Scan for the cell matching the given text and deliver its [X, Y] coordinate at center. 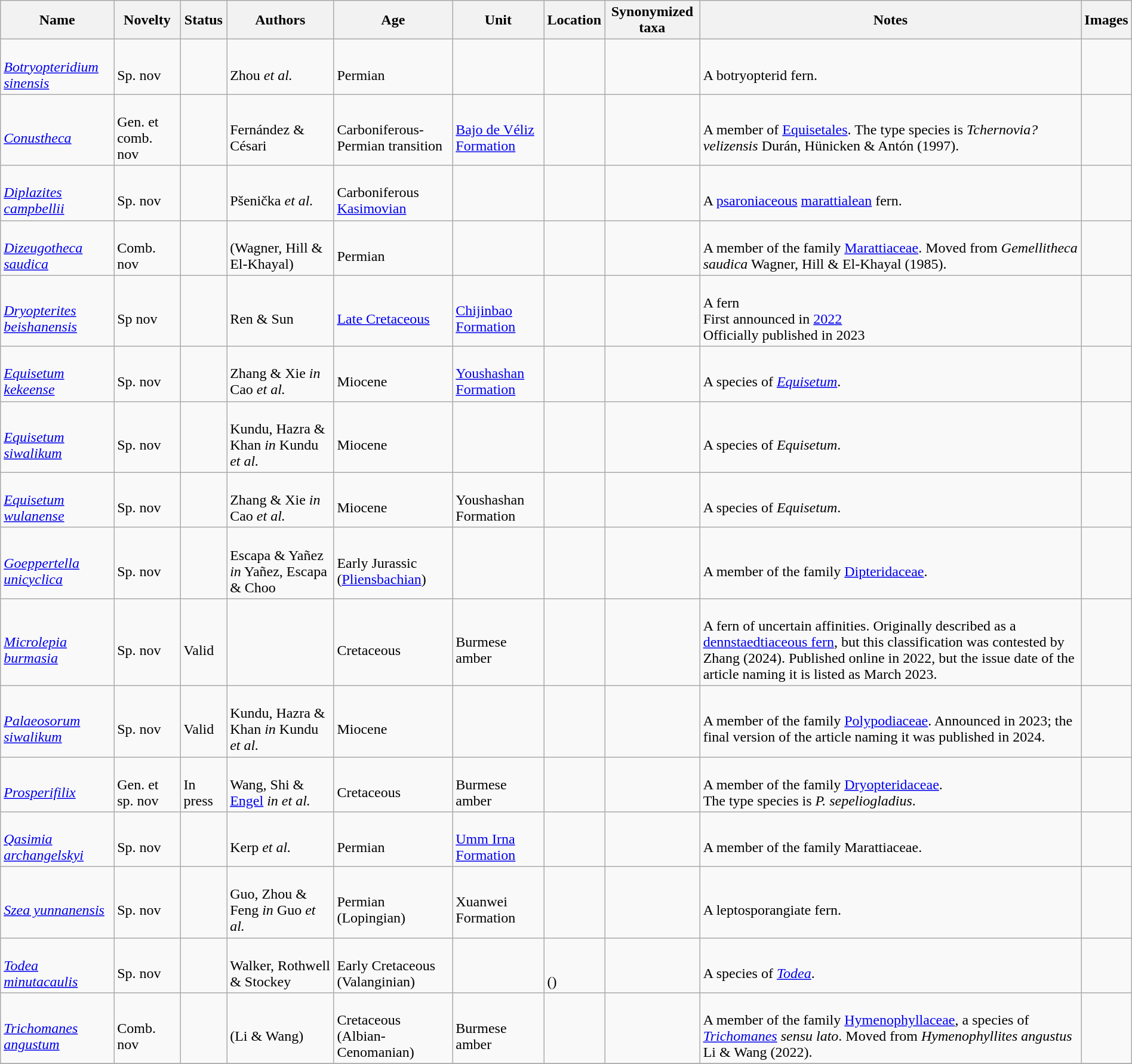
Equisetum siwalikum [57, 437]
() [574, 965]
Guo, Zhou & Feng in Guo et al. [281, 903]
Pšenička et al. [281, 193]
Xuanwei Formation [498, 903]
Escapa & Yañez in Yañez, Escapa & Choo [281, 562]
Permian (Lopingian) [393, 903]
Carboniferous-Permian transition [393, 130]
Novelty [147, 20]
A species of Todea. [891, 965]
A member of the family Hymenophyllaceae, a species of Trichomanes sensu lato. Moved from Hymenophyllites angustus Li & Wang (2022). [891, 1028]
Conustheca [57, 130]
Synonymized taxa [652, 20]
Authors [281, 20]
Location [574, 20]
Age [393, 20]
Images [1107, 20]
A member of the family Marattiaceae. [891, 839]
Late Cretaceous [393, 310]
Early Jurassic (Pliensbachian) [393, 562]
Todea minutacaulis [57, 965]
Fernández & Césari [281, 130]
Palaeosorum siwalikum [57, 721]
Wang, Shi & Engel in et al. [281, 785]
Umm Irna Formation [498, 839]
Dizeugotheca saudica [57, 248]
Trichomanes angustum [57, 1028]
A fernFirst announced in 2022Officially published in 2023 [891, 310]
Zhou et al. [281, 67]
Cretaceous (Albian-Cenomanian) [393, 1028]
Botryopteridium sinensis [57, 67]
Prosperifilix [57, 785]
A member of the family Dipteridaceae. [891, 562]
Early Cretaceous (Valanginian) [393, 965]
Unit [498, 20]
CarboniferousKasimovian [393, 193]
Gen. et sp. nov [147, 785]
Microlepia burmasia [57, 642]
Equisetum wulanense [57, 500]
Qasimia archangelskyi [57, 839]
Sp nov [147, 310]
Ren & Sun [281, 310]
Walker, Rothwell & Stockey [281, 965]
A member of the family Polypodiaceae. Announced in 2023; the final version of the article naming it was published in 2024. [891, 721]
Chijinbao Formation [498, 310]
Szea yunnanensis [57, 903]
A psaroniaceous marattialean fern. [891, 193]
Goeppertella unicyclica [57, 562]
Bajo de Véliz Formation [498, 130]
Gen. et comb. nov [147, 130]
Name [57, 20]
Kerp et al. [281, 839]
(Li & Wang) [281, 1028]
In press [204, 785]
Status [204, 20]
A member of Equisetales. The type species is Tchernovia? velizensis Durán, Hünicken & Antón (1997). [891, 130]
Diplazites campbellii [57, 193]
A leptosporangiate fern. [891, 903]
A member of the family Marattiaceae. Moved from Gemellitheca saudica Wagner, Hill & El-Khayal (1985). [891, 248]
Dryopterites beishanensis [57, 310]
A botryopterid fern. [891, 67]
Notes [891, 20]
(Wagner, Hill & El-Khayal) [281, 248]
Equisetum kekeense [57, 374]
A member of the family Dryopteridaceae. The type species is P. sepeliogladius. [891, 785]
